Search for the cell housing the specified text and yield its (X, Y) center coordinate. 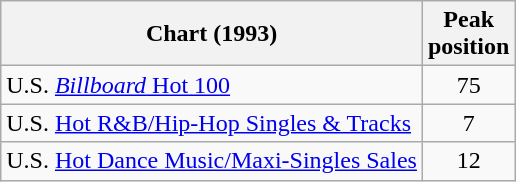
Chart (1993) (212, 34)
U.S. Billboard Hot 100 (212, 85)
7 (468, 123)
U.S. Hot Dance Music/Maxi-Singles Sales (212, 161)
Peakposition (468, 34)
U.S. Hot R&B/Hip-Hop Singles & Tracks (212, 123)
75 (468, 85)
12 (468, 161)
